Extract the [X, Y] coordinate from the center of the cell holding the provided text.  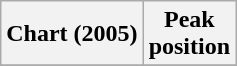
Chart (2005) [72, 34]
Peakposition [189, 34]
